Scan for the cell matching the given text and deliver its (x, y) coordinate at center. 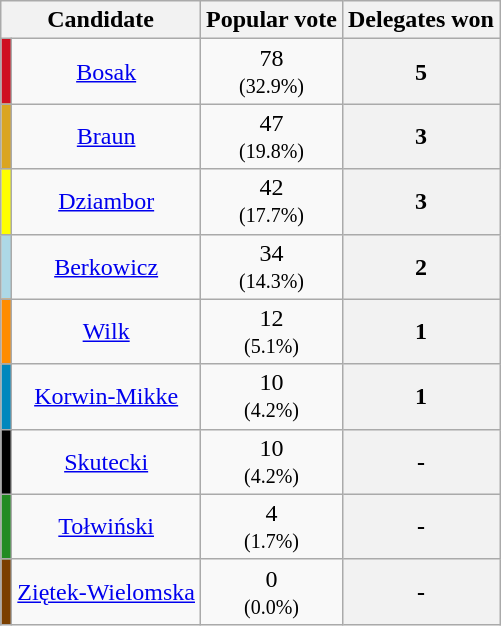
Candidate (101, 20)
12(5.1%) (272, 332)
Dziambor (106, 202)
Tołwiński (106, 526)
4(1.7%) (272, 526)
0(0.0%) (272, 592)
Ziętek-Wielomska (106, 592)
Popular vote (272, 20)
2 (420, 266)
42(17.7%) (272, 202)
47(19.8%) (272, 136)
Berkowicz (106, 266)
Skutecki (106, 462)
Wilk (106, 332)
Delegates won (420, 20)
78(32.9%) (272, 72)
Korwin-Mikke (106, 396)
34(14.3%) (272, 266)
5 (420, 72)
Braun (106, 136)
Bosak (106, 72)
